Identify which cell holds the provided text, then report its (x, y) central coordinate. 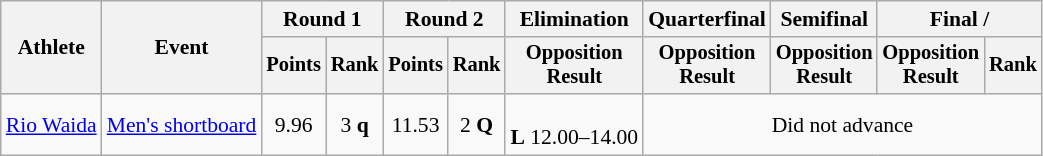
Did not advance (842, 124)
11.53 (415, 124)
Round 1 (322, 19)
Round 2 (444, 19)
Elimination (574, 19)
3 q (355, 124)
Event (182, 48)
L 12.00–14.00 (574, 124)
Men's shortboard (182, 124)
9.96 (293, 124)
Rio Waida (52, 124)
2 Q (477, 124)
Semifinal (824, 19)
Quarterfinal (707, 19)
Athlete (52, 48)
Final / (959, 19)
